Pinpoint the cell where the given text exists, returning its [X, Y] midpoint coordinate. 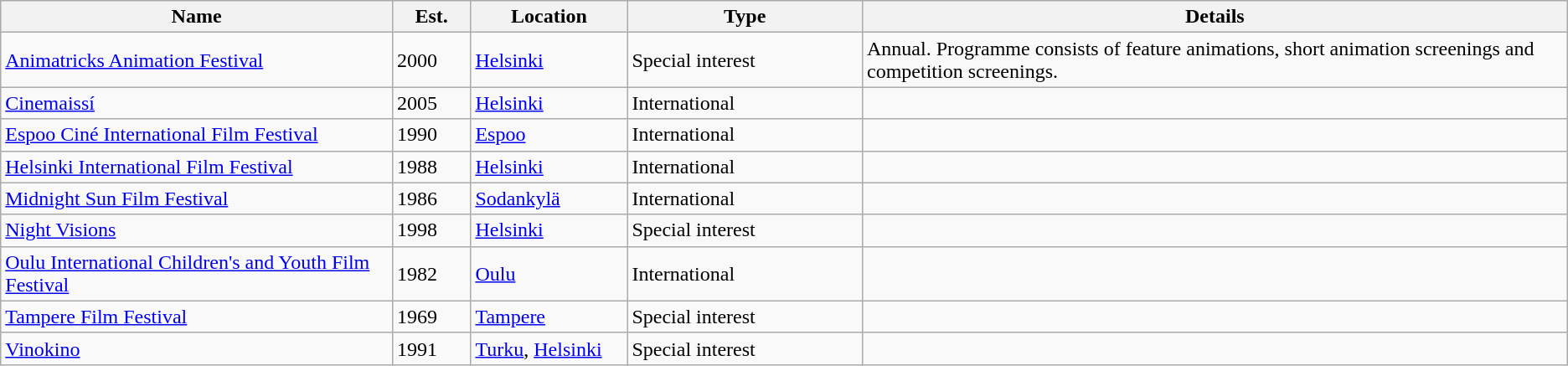
1986 [431, 198]
1998 [431, 230]
1990 [431, 135]
Location [549, 17]
Name [197, 17]
1982 [431, 273]
2000 [431, 60]
Tampere Film Festival [197, 317]
Sodankylä [549, 198]
Details [1215, 17]
Turku, Helsinki [549, 348]
Est. [431, 17]
Helsinki International Film Festival [197, 167]
Oulu [549, 273]
1991 [431, 348]
Espoo [549, 135]
Cinemaissí [197, 103]
1969 [431, 317]
Animatricks Animation Festival [197, 60]
Night Visions [197, 230]
Tampere [549, 317]
Vinokino [197, 348]
2005 [431, 103]
Espoo Ciné International Film Festival [197, 135]
Annual. Programme consists of feature animations, short animation screenings and competition screenings. [1215, 60]
1988 [431, 167]
Oulu International Children's and Youth Film Festival [197, 273]
Type [745, 17]
Midnight Sun Film Festival [197, 198]
